Output the [X, Y] coordinate of the center of the cell containing the given text.  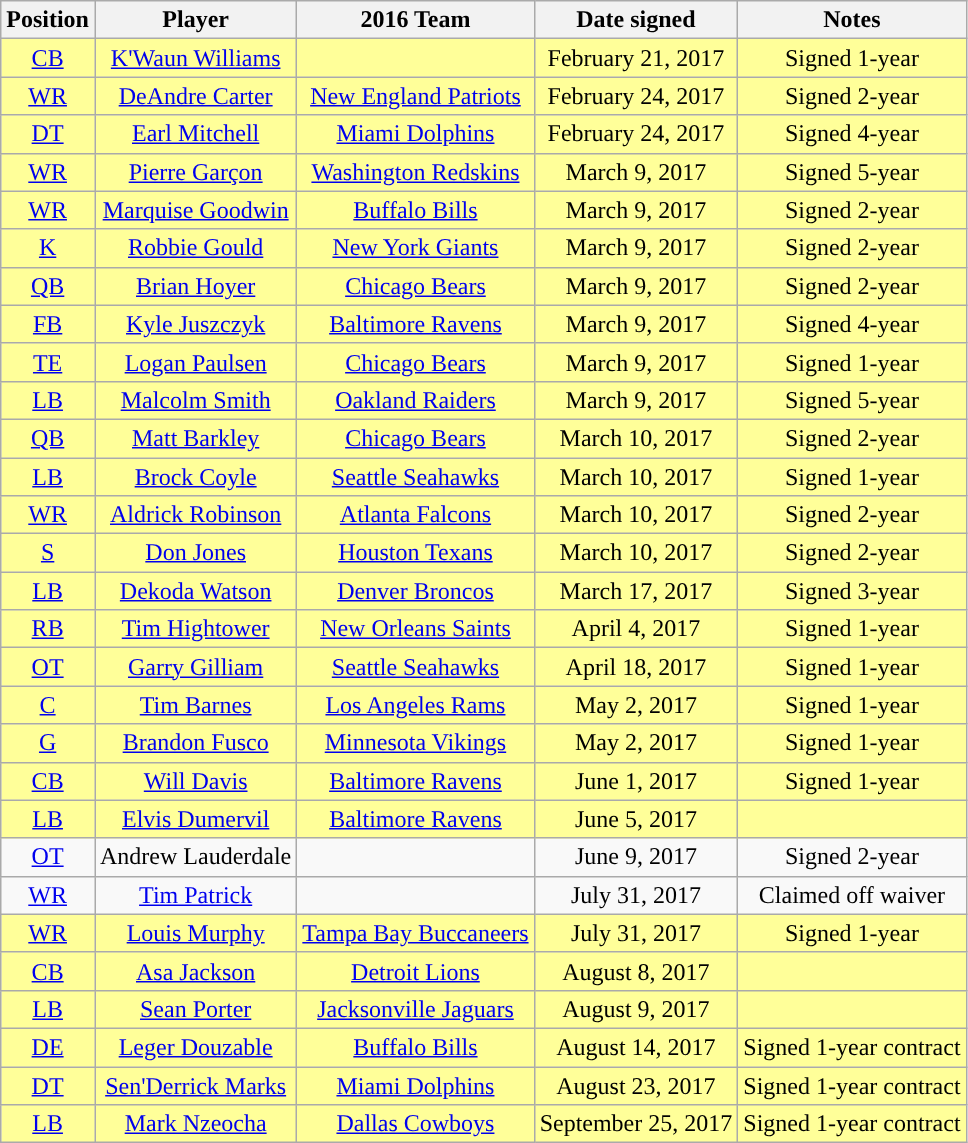
S [48, 553]
Marquise Goodwin [195, 210]
Malcolm Smith [195, 400]
April 18, 2017 [636, 667]
Andrew Lauderdale [195, 857]
Minnesota Vikings [416, 743]
August 8, 2017 [636, 971]
Will Davis [195, 781]
New England Patriots [416, 96]
Signed 3-year [852, 591]
Notes [852, 20]
New York Giants [416, 248]
Tampa Bay Buccaneers [416, 933]
Denver Broncos [416, 591]
Leger Douzable [195, 1047]
Washington Redskins [416, 172]
TE [48, 362]
Don Jones [195, 553]
Louis Murphy [195, 933]
Claimed off waiver [852, 895]
C [48, 705]
Player [195, 20]
September 25, 2017 [636, 1124]
Jacksonville Jaguars [416, 1009]
June 9, 2017 [636, 857]
DE [48, 1047]
Dekoda Watson [195, 591]
G [48, 743]
Garry Gilliam [195, 667]
Mark Nzeocha [195, 1124]
Asa Jackson [195, 971]
Robbie Gould [195, 248]
June 1, 2017 [636, 781]
Sen'Derrick Marks [195, 1085]
Detroit Lions [416, 971]
K [48, 248]
Dallas Cowboys [416, 1124]
February 21, 2017 [636, 58]
Atlanta Falcons [416, 515]
RB [48, 629]
August 14, 2017 [636, 1047]
Houston Texans [416, 553]
Los Angeles Rams [416, 705]
Earl Mitchell [195, 134]
March 17, 2017 [636, 591]
Oakland Raiders [416, 400]
K'Waun Williams [195, 58]
Sean Porter [195, 1009]
Kyle Juszczyk [195, 324]
New Orleans Saints [416, 629]
Tim Patrick [195, 895]
FB [48, 324]
August 23, 2017 [636, 1085]
2016 Team [416, 20]
Brock Coyle [195, 477]
Aldrick Robinson [195, 515]
Tim Barnes [195, 705]
Brian Hoyer [195, 286]
Brandon Fusco [195, 743]
Matt Barkley [195, 438]
Pierre Garçon [195, 172]
Tim Hightower [195, 629]
Logan Paulsen [195, 362]
Elvis Dumervil [195, 819]
April 4, 2017 [636, 629]
June 5, 2017 [636, 819]
DeAndre Carter [195, 96]
August 9, 2017 [636, 1009]
Position [48, 20]
Date signed [636, 20]
